Detect which cell encompasses the target text, then output its [x, y] center coordinate. 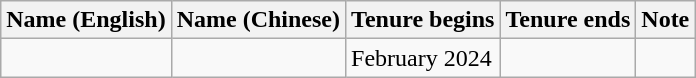
Tenure begins [423, 20]
Name (English) [86, 20]
Name (Chinese) [258, 20]
February 2024 [423, 58]
Tenure ends [568, 20]
Note [666, 20]
